Find where the given text appears and provide that cell's center as [X, Y] coordinate. 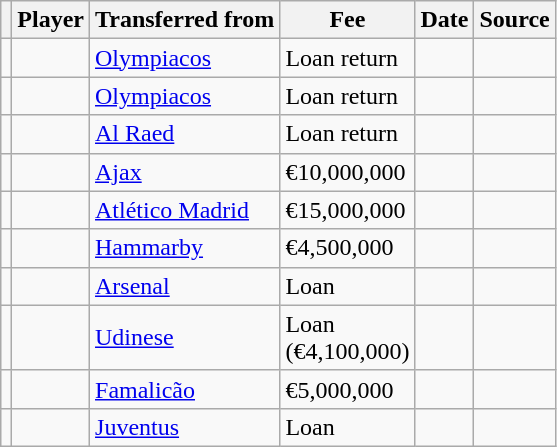
€15,000,000 [348, 210]
Atlético Madrid [185, 210]
Juventus [185, 427]
Fee [348, 20]
Udinese [185, 338]
Date [444, 20]
Hammarby [185, 248]
Arsenal [185, 286]
Player [51, 20]
Loan (€4,100,000) [348, 338]
Transferred from [185, 20]
Ajax [185, 172]
Source [514, 20]
€5,000,000 [348, 389]
€4,500,000 [348, 248]
Famalicão [185, 389]
Al Raed [185, 134]
€10,000,000 [348, 172]
